Identify which cell holds the provided text, then report its [X, Y] central coordinate. 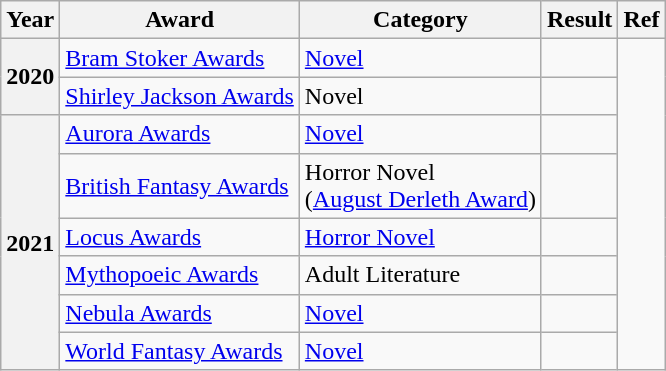
World Fantasy Awards [180, 351]
2021 [30, 242]
Horror Novel [420, 237]
Shirley Jackson Awards [180, 96]
Aurora Awards [180, 134]
2020 [30, 77]
Mythopoeic Awards [180, 275]
Nebula Awards [180, 313]
Award [180, 20]
Ref [642, 20]
Locus Awards [180, 237]
Year [30, 20]
Adult Literature [420, 275]
Result [579, 20]
British Fantasy Awards [180, 186]
Category [420, 20]
Horror Novel(August Derleth Award) [420, 186]
Bram Stoker Awards [180, 58]
